From the cell containing the given text, extract its center point as (x, y) coordinate. 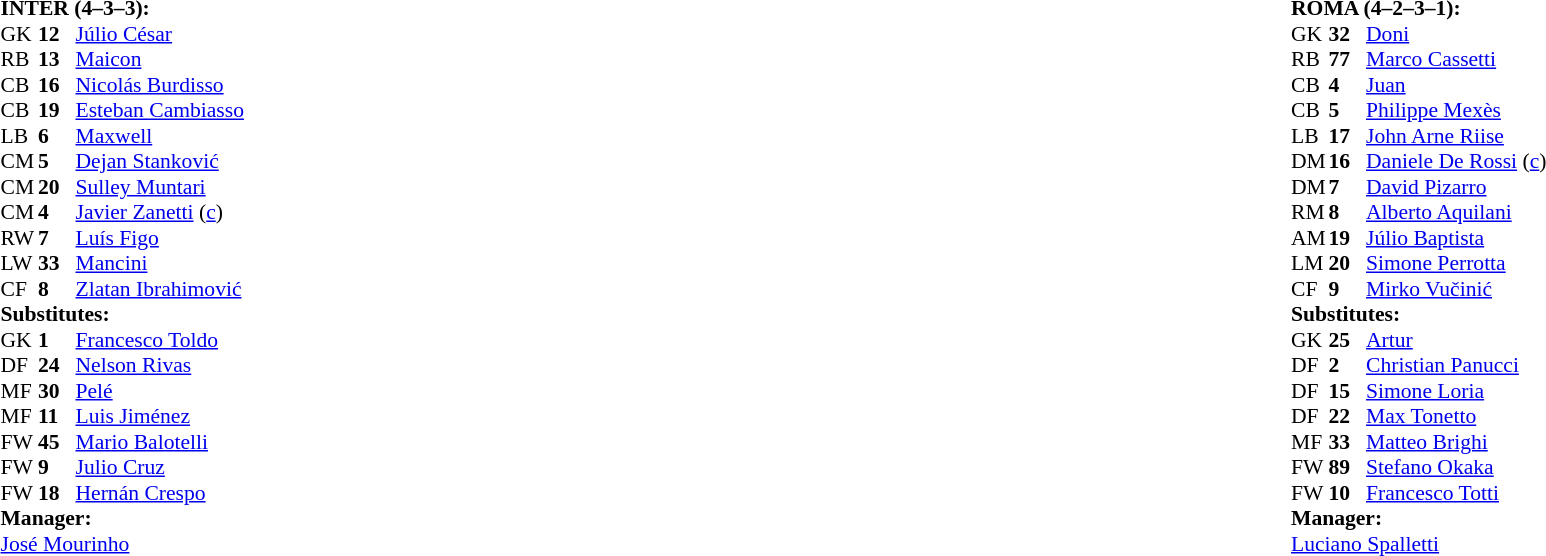
AM (1310, 238)
Mancini (160, 263)
22 (1348, 417)
Stefano Okaka (1456, 467)
77 (1348, 59)
Francesco Totti (1456, 493)
Dejan Stanković (160, 161)
Maicon (160, 59)
30 (57, 391)
Francesco Toldo (160, 340)
Hernán Crespo (160, 493)
Philippe Mexès (1456, 111)
Alberto Aquilani (1456, 213)
Matteo Brighi (1456, 442)
Zlatan Ibrahimović (160, 289)
Marco Cassetti (1456, 59)
Mario Balotelli (160, 442)
Sulley Muntari (160, 187)
Simone Perrotta (1456, 263)
11 (57, 417)
Nicolás Burdisso (160, 85)
Nelson Rivas (160, 365)
24 (57, 365)
Maxwell (160, 136)
32 (1348, 34)
RM (1310, 213)
Julio Cruz (160, 467)
Mirko Vučinić (1456, 289)
Luís Figo (160, 238)
17 (1348, 136)
Luis Jiménez (160, 417)
Artur (1456, 340)
13 (57, 59)
2 (1348, 365)
John Arne Riise (1456, 136)
45 (57, 442)
Christian Panucci (1456, 365)
15 (1348, 391)
Javier Zanetti (c) (160, 213)
6 (57, 136)
12 (57, 34)
18 (57, 493)
1 (57, 340)
Simone Loria (1456, 391)
David Pizarro (1456, 187)
Esteban Cambiasso (160, 111)
RW (19, 238)
89 (1348, 467)
Júlio Baptista (1456, 238)
LM (1310, 263)
Max Tonetto (1456, 417)
10 (1348, 493)
Daniele De Rossi (c) (1456, 161)
Juan (1456, 85)
25 (1348, 340)
Júlio César (160, 34)
Pelé (160, 391)
Doni (1456, 34)
LW (19, 263)
